Pinpoint the cell where the given text exists, returning its (x, y) midpoint coordinate. 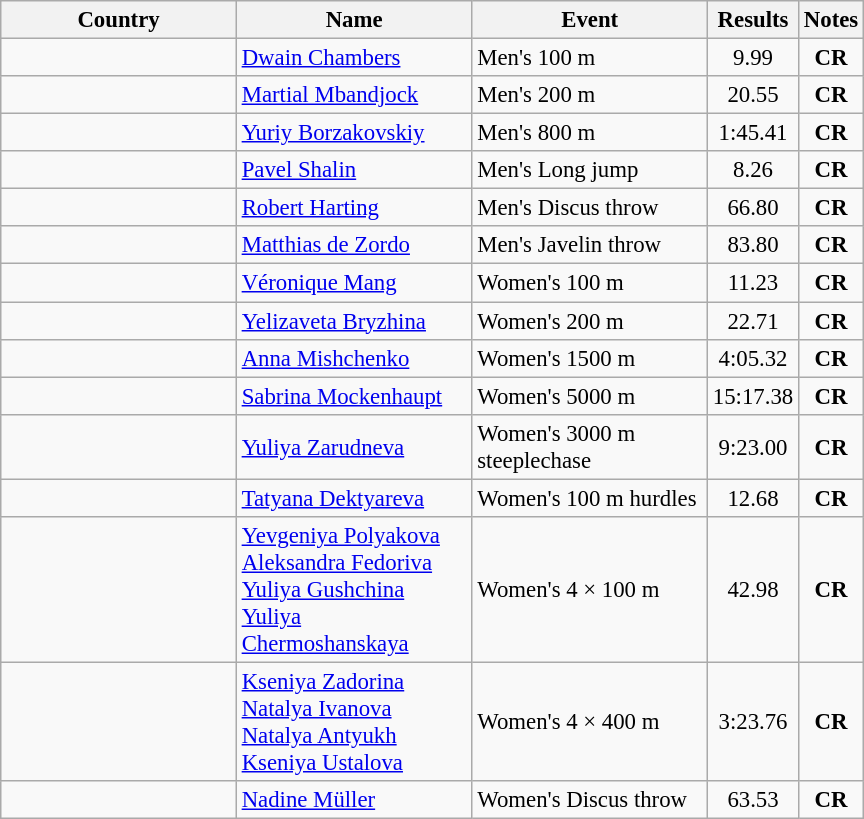
9:23.00 (754, 446)
Notes (832, 20)
Yelizaveta Bryzhina (354, 321)
42.98 (754, 590)
20.55 (754, 95)
Men's 200 m (590, 95)
4:05.32 (754, 358)
Kseniya ZadorinaNatalya IvanovaNatalya Antyukh Kseniya Ustalova (354, 722)
66.80 (754, 208)
Tatyana Dektyareva (354, 498)
Women's 1500 m (590, 358)
Robert Harting (354, 208)
3:23.76 (754, 722)
11.23 (754, 283)
Women's 4 × 400 m (590, 722)
12.68 (754, 498)
Results (754, 20)
Women's 100 m hurdles (590, 498)
Sabrina Mockenhaupt (354, 396)
Men's Long jump (590, 170)
Event (590, 20)
Pavel Shalin (354, 170)
Anna Mishchenko (354, 358)
Yevgeniya PolyakovaAleksandra FedorivaYuliya Gushchina Yuliya Chermoshanskaya (354, 590)
Martial Mbandjock (354, 95)
Men's 100 m (590, 58)
Yuriy Borzakovskiy (354, 133)
83.80 (754, 245)
Women's 4 × 100 m (590, 590)
Men's Javelin throw (590, 245)
15:17.38 (754, 396)
Men's 800 m (590, 133)
Nadine Müller (354, 800)
Yuliya Zarudneva (354, 446)
Women's 5000 m (590, 396)
Women's 100 m (590, 283)
Women's 3000 m steeplechase (590, 446)
Dwain Chambers (354, 58)
Name (354, 20)
Men's Discus throw (590, 208)
Country (119, 20)
9.99 (754, 58)
Women's Discus throw (590, 800)
1:45.41 (754, 133)
63.53 (754, 800)
8.26 (754, 170)
22.71 (754, 321)
Women's 200 m (590, 321)
Matthias de Zordo (354, 245)
Véronique Mang (354, 283)
